For the text-containing cell, return its midpoint in [X, Y] coordinate format. 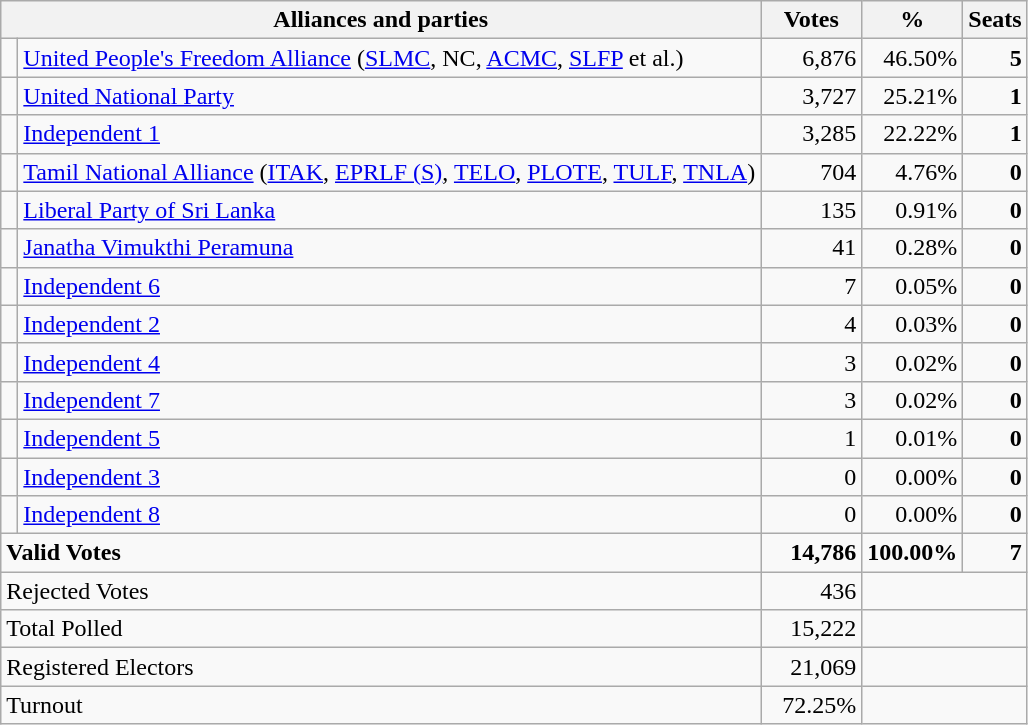
Turnout [381, 705]
Independent 8 [390, 515]
22.22% [912, 134]
21,069 [812, 667]
Janatha Vimukthi Peramuna [390, 248]
436 [812, 591]
5 [995, 58]
Independent 1 [390, 134]
United People's Freedom Alliance (SLMC, NC, ACMC, SLFP et al.) [390, 58]
704 [812, 172]
Votes [812, 20]
Independent 5 [390, 438]
Independent 6 [390, 286]
72.25% [812, 705]
14,786 [812, 553]
0.03% [912, 324]
Independent 4 [390, 362]
% [912, 20]
41 [812, 248]
3,727 [812, 96]
Independent 7 [390, 400]
Independent 3 [390, 477]
0.01% [912, 438]
4 [812, 324]
0.91% [912, 210]
25.21% [912, 96]
0.05% [912, 286]
Registered Electors [381, 667]
Total Polled [381, 629]
United National Party [390, 96]
0.28% [912, 248]
Seats [995, 20]
Valid Votes [381, 553]
4.76% [912, 172]
100.00% [912, 553]
Alliances and parties [381, 20]
Independent 2 [390, 324]
Rejected Votes [381, 591]
46.50% [912, 58]
Liberal Party of Sri Lanka [390, 210]
Tamil National Alliance (ITAK, EPRLF (S), TELO, PLOTE, TULF, TNLA) [390, 172]
135 [812, 210]
3,285 [812, 134]
6,876 [812, 58]
15,222 [812, 629]
